Pinpoint the cell where the given text exists, returning its (x, y) midpoint coordinate. 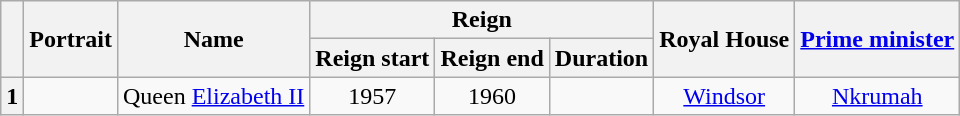
1960 (492, 96)
Name (213, 39)
Reign (482, 20)
Duration (601, 58)
Royal House (724, 39)
Queen Elizabeth II (213, 96)
Prime minister (878, 39)
Portrait (71, 39)
Reign start (372, 58)
Reign end (492, 58)
1 (12, 96)
1957 (372, 96)
Nkrumah (878, 96)
Windsor (724, 96)
